Provide the (x, y) coordinate of the cell's center where the given text is located.  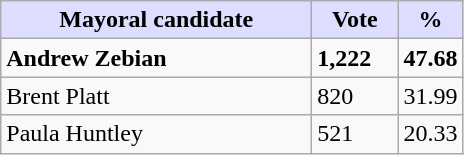
1,222 (355, 58)
31.99 (430, 96)
20.33 (430, 134)
Vote (355, 20)
47.68 (430, 58)
Brent Platt (156, 96)
Andrew Zebian (156, 58)
521 (355, 134)
Paula Huntley (156, 134)
820 (355, 96)
% (430, 20)
Mayoral candidate (156, 20)
